Find where the given text appears and provide that cell's center as [x, y] coordinate. 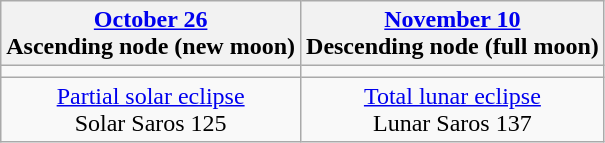
Total lunar eclipseLunar Saros 137 [453, 110]
November 10Descending node (full moon) [453, 34]
Partial solar eclipseSolar Saros 125 [151, 110]
October 26Ascending node (new moon) [151, 34]
